Capture the cell that displays the provided text and extract its [X, Y] central coordinate. 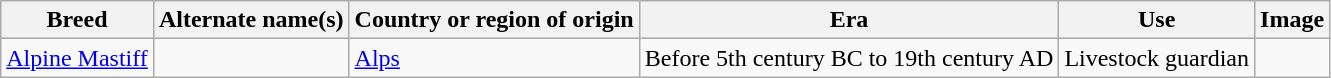
Image [1292, 20]
Use [1157, 20]
Breed [78, 20]
Alternate name(s) [251, 20]
Era [849, 20]
Livestock guardian [1157, 58]
Alpine Mastiff [78, 58]
Alps [494, 58]
Country or region of origin [494, 20]
Before 5th century BC to 19th century AD [849, 58]
